Detect which cell encompasses the target text, then output its (X, Y) center coordinate. 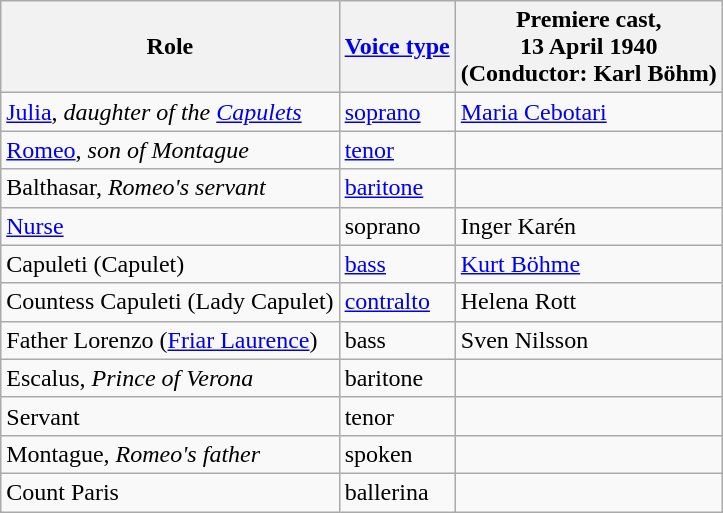
Premiere cast,13 April 1940(Conductor: Karl Böhm) (588, 47)
Julia, daughter of the Capulets (170, 112)
Countess Capuleti (Lady Capulet) (170, 302)
Nurse (170, 226)
Capuleti (Capulet) (170, 264)
Helena Rott (588, 302)
Role (170, 47)
ballerina (397, 492)
Kurt Böhme (588, 264)
spoken (397, 454)
Father Lorenzo (Friar Laurence) (170, 340)
Balthasar, Romeo's servant (170, 188)
Sven Nilsson (588, 340)
Servant (170, 416)
Montague, Romeo's father (170, 454)
contralto (397, 302)
Voice type (397, 47)
Count Paris (170, 492)
Escalus, Prince of Verona (170, 378)
Maria Cebotari (588, 112)
Inger Karén (588, 226)
Romeo, son of Montague (170, 150)
